Determine the (X, Y) coordinate at the center of the cell enclosing the given text.  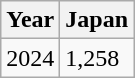
Year (30, 20)
Japan (97, 20)
2024 (30, 58)
1,258 (97, 58)
